Output the (x, y) coordinate of the center of the cell containing the given text.  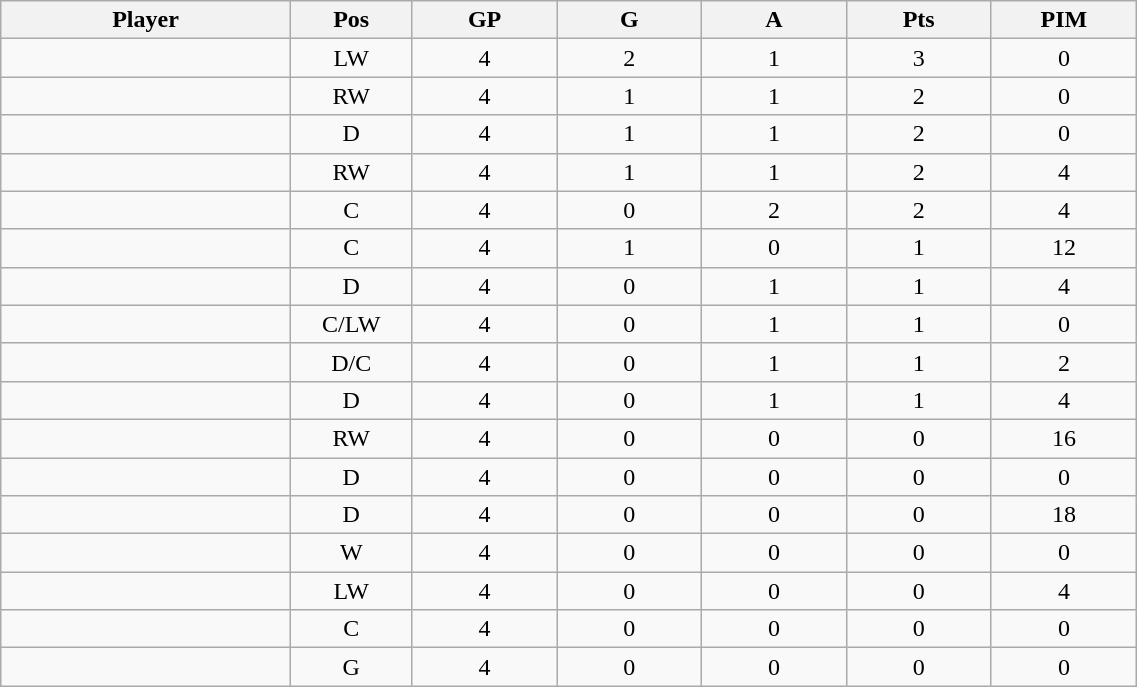
A (774, 20)
C/LW (351, 324)
W (351, 553)
3 (918, 58)
D/C (351, 362)
GP (484, 20)
12 (1064, 248)
PIM (1064, 20)
18 (1064, 515)
Pos (351, 20)
Player (146, 20)
Pts (918, 20)
16 (1064, 438)
